Return the [x, y] coordinate for the center point of the cell that contains the specified text.  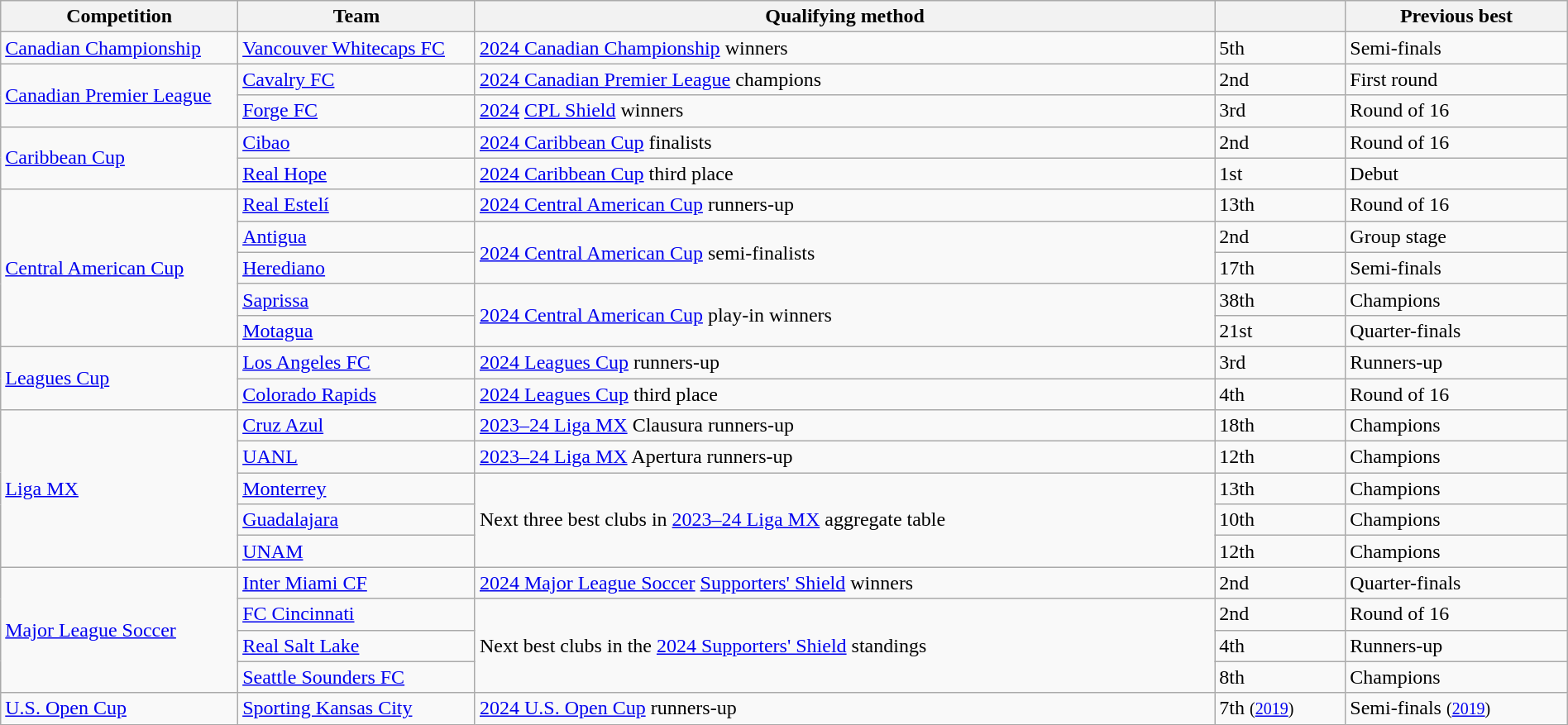
2024 Caribbean Cup finalists [844, 142]
Previous best [1456, 17]
Semi-finals (2019) [1456, 708]
17th [1280, 268]
Sporting Kansas City [357, 708]
First round [1456, 79]
18th [1280, 426]
7th (2019) [1280, 708]
Canadian Championship [119, 48]
Saprissa [357, 299]
Forge FC [357, 111]
Motagua [357, 331]
2024 Leagues Cup third place [844, 394]
UANL [357, 457]
2024 Central American Cup runners-up [844, 205]
Team [357, 17]
2024 Major League Soccer Supporters' Shield winners [844, 583]
Vancouver Whitecaps FC [357, 48]
Los Angeles FC [357, 362]
Guadalajara [357, 520]
2024 U.S. Open Cup runners-up [844, 708]
5th [1280, 48]
Canadian Premier League [119, 95]
1st [1280, 174]
Leagues Cup [119, 378]
21st [1280, 331]
2024 Canadian Premier League champions [844, 79]
Central American Cup [119, 268]
2024 Central American Cup semi-finalists [844, 252]
Inter Miami CF [357, 583]
10th [1280, 520]
2024 Leagues Cup runners-up [844, 362]
Competition [119, 17]
2024 Central American Cup play-in winners [844, 315]
2023–24 Liga MX Clausura runners-up [844, 426]
2024 CPL Shield winners [844, 111]
UNAM [357, 551]
Qualifying method [844, 17]
Next best clubs in the 2024 Supporters' Shield standings [844, 646]
Real Estelí [357, 205]
2024 Caribbean Cup third place [844, 174]
38th [1280, 299]
Seattle Sounders FC [357, 677]
Antigua [357, 236]
FC Cincinnati [357, 614]
Liga MX [119, 489]
Debut [1456, 174]
Cavalry FC [357, 79]
Real Salt Lake [357, 646]
8th [1280, 677]
Monterrey [357, 489]
2024 Canadian Championship winners [844, 48]
Real Hope [357, 174]
Caribbean Cup [119, 158]
Cruz Azul [357, 426]
Major League Soccer [119, 630]
Group stage [1456, 236]
2023–24 Liga MX Apertura runners-up [844, 457]
Cibao [357, 142]
Next three best clubs in 2023–24 Liga MX aggregate table [844, 520]
Colorado Rapids [357, 394]
Herediano [357, 268]
U.S. Open Cup [119, 708]
